From the cell containing the given text, extract its center point as [x, y] coordinate. 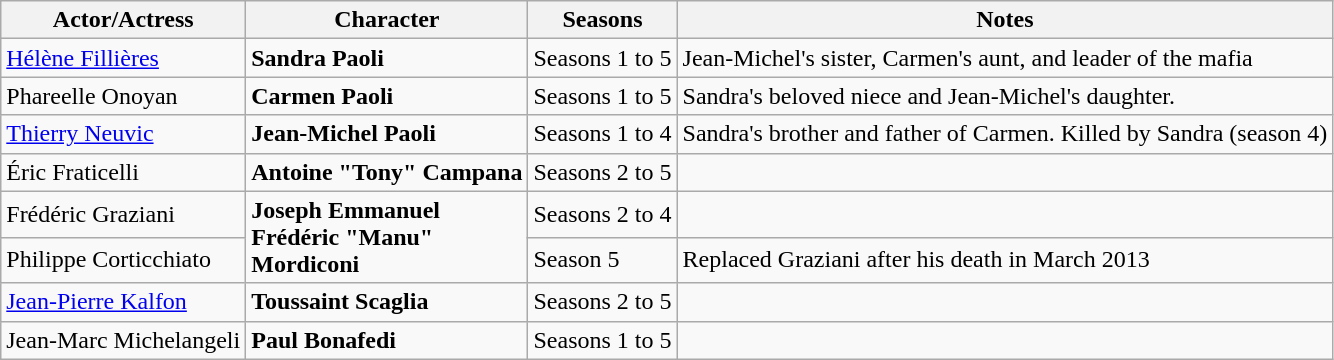
Replaced Graziani after his death in March 2013 [1005, 260]
Éric Fraticelli [124, 172]
Jean-Michel Paoli [387, 134]
Paul Bonafedi [387, 340]
Seasons 2 to 4 [602, 214]
Frédéric Graziani [124, 214]
Thierry Neuvic [124, 134]
Jean-Pierre Kalfon [124, 302]
Philippe Corticchiato [124, 260]
Sandra's beloved niece and Jean-Michel's daughter. [1005, 96]
Season 5 [602, 260]
Toussaint Scaglia [387, 302]
Hélène Fillières [124, 58]
Jean-Michel's sister, Carmen's aunt, and leader of the mafia [1005, 58]
Joseph Emmanuel Frédéric "Manu" Mordiconi [387, 237]
Notes [1005, 20]
Antoine "Tony" Campana [387, 172]
Actor/Actress [124, 20]
Sandra's brother and father of Carmen. Killed by Sandra (season 4) [1005, 134]
Character [387, 20]
Jean-Marc Michelangeli [124, 340]
Seasons [602, 20]
Phareelle Onoyan [124, 96]
Sandra Paoli [387, 58]
Carmen Paoli [387, 96]
Seasons 1 to 4 [602, 134]
